Extract the (x, y) coordinate from the center of the cell holding the provided text.  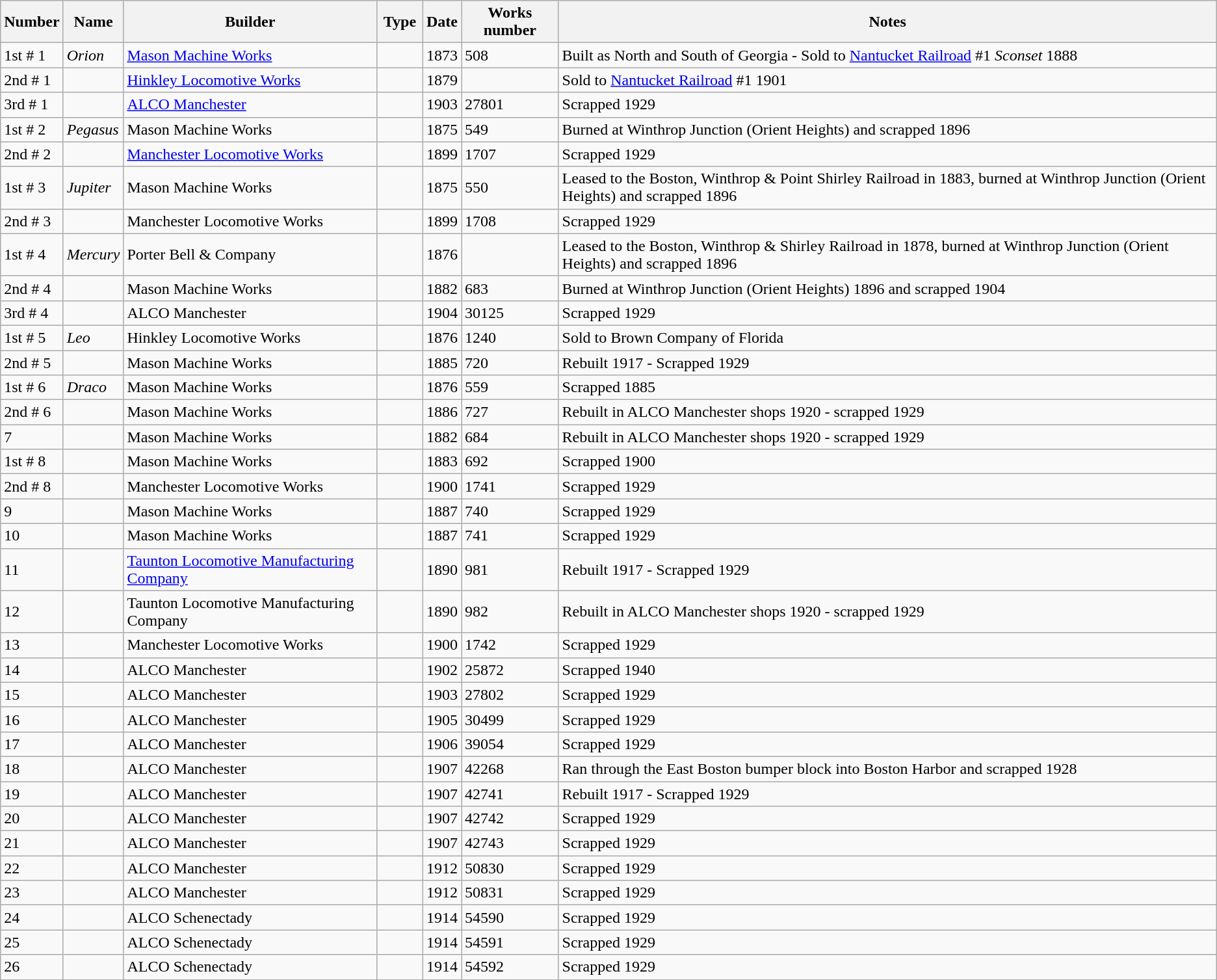
19 (32, 794)
3rd # 4 (32, 313)
27802 (510, 695)
Name (94, 22)
17 (32, 744)
22 (32, 868)
14 (32, 670)
Leased to the Boston, Winthrop & Point Shirley Railroad in 1883, burned at Winthrop Junction (Orient Heights) and scrapped 1896 (887, 187)
2nd # 2 (32, 154)
1904 (442, 313)
39054 (510, 744)
1905 (442, 719)
2nd # 4 (32, 288)
692 (510, 462)
23 (32, 893)
Date (442, 22)
Burned at Winthrop Junction (Orient Heights) and scrapped 1896 (887, 129)
54591 (510, 942)
11 (32, 570)
Porter Bell & Company (250, 255)
Mercury (94, 255)
1707 (510, 154)
Scrapped 1900 (887, 462)
Pegasus (94, 129)
Notes (887, 22)
2nd # 8 (32, 486)
42741 (510, 794)
683 (510, 288)
1885 (442, 362)
50831 (510, 893)
982 (510, 611)
1886 (442, 412)
2nd # 6 (32, 412)
50830 (510, 868)
2nd # 5 (32, 362)
18 (32, 769)
1st # 4 (32, 255)
559 (510, 388)
10 (32, 536)
1st # 2 (32, 129)
12 (32, 611)
20 (32, 819)
7 (32, 437)
Scrapped 1885 (887, 388)
1879 (442, 80)
16 (32, 719)
508 (510, 55)
21 (32, 843)
Scrapped 1940 (887, 670)
42742 (510, 819)
Orion (94, 55)
Works number (510, 22)
549 (510, 129)
684 (510, 437)
Builder (250, 22)
30499 (510, 719)
24 (32, 918)
3rd # 1 (32, 105)
550 (510, 187)
1708 (510, 221)
13 (32, 645)
1883 (442, 462)
1240 (510, 338)
25 (32, 942)
Sold to Brown Company of Florida (887, 338)
25872 (510, 670)
Jupiter (94, 187)
740 (510, 511)
1742 (510, 645)
Leo (94, 338)
2nd # 3 (32, 221)
1st # 3 (32, 187)
26 (32, 967)
2nd # 1 (32, 80)
Ran through the East Boston bumper block into Boston Harbor and scrapped 1928 (887, 769)
1st # 6 (32, 388)
15 (32, 695)
Sold to Nantucket Railroad #1 1901 (887, 80)
1741 (510, 486)
9 (32, 511)
Built as North and South of Georgia - Sold to Nantucket Railroad #1 Sconset 1888 (887, 55)
1st # 8 (32, 462)
Number (32, 22)
1902 (442, 670)
Burned at Winthrop Junction (Orient Heights) 1896 and scrapped 1904 (887, 288)
Leased to the Boston, Winthrop & Shirley Railroad in 1878, burned at Winthrop Junction (Orient Heights) and scrapped 1896 (887, 255)
Draco (94, 388)
42743 (510, 843)
1906 (442, 744)
54592 (510, 967)
30125 (510, 313)
27801 (510, 105)
1st # 1 (32, 55)
42268 (510, 769)
720 (510, 362)
727 (510, 412)
1873 (442, 55)
Type (399, 22)
54590 (510, 918)
981 (510, 570)
741 (510, 536)
1st # 5 (32, 338)
